For the text-containing cell, return its midpoint in (X, Y) coordinate format. 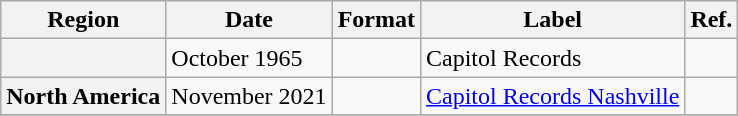
Format (376, 20)
Ref. (712, 20)
Date (249, 20)
Region (84, 20)
Label (552, 20)
Capitol Records Nashville (552, 96)
Capitol Records (552, 58)
North America (84, 96)
October 1965 (249, 58)
November 2021 (249, 96)
